Provide the [X, Y] coordinate of the cell's center where the given text is located.  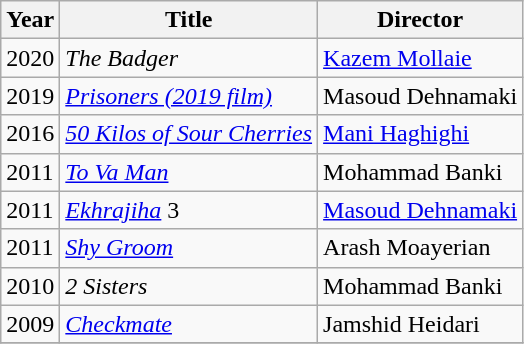
2010 [30, 286]
2016 [30, 134]
Year [30, 20]
Shy Groom [189, 248]
Jamshid Heidari [420, 324]
To Va Man [189, 172]
Checkmate [189, 324]
Prisoners (2019 film) [189, 96]
2020 [30, 58]
2009 [30, 324]
2 Sisters [189, 286]
Mani Haghighi [420, 134]
Director [420, 20]
Title [189, 20]
Kazem Mollaie [420, 58]
50 Kilos of Sour Cherries [189, 134]
Arash Moayerian [420, 248]
2019 [30, 96]
The Badger [189, 58]
Ekhrajiha 3 [189, 210]
